Capture the cell that displays the provided text and extract its [X, Y] central coordinate. 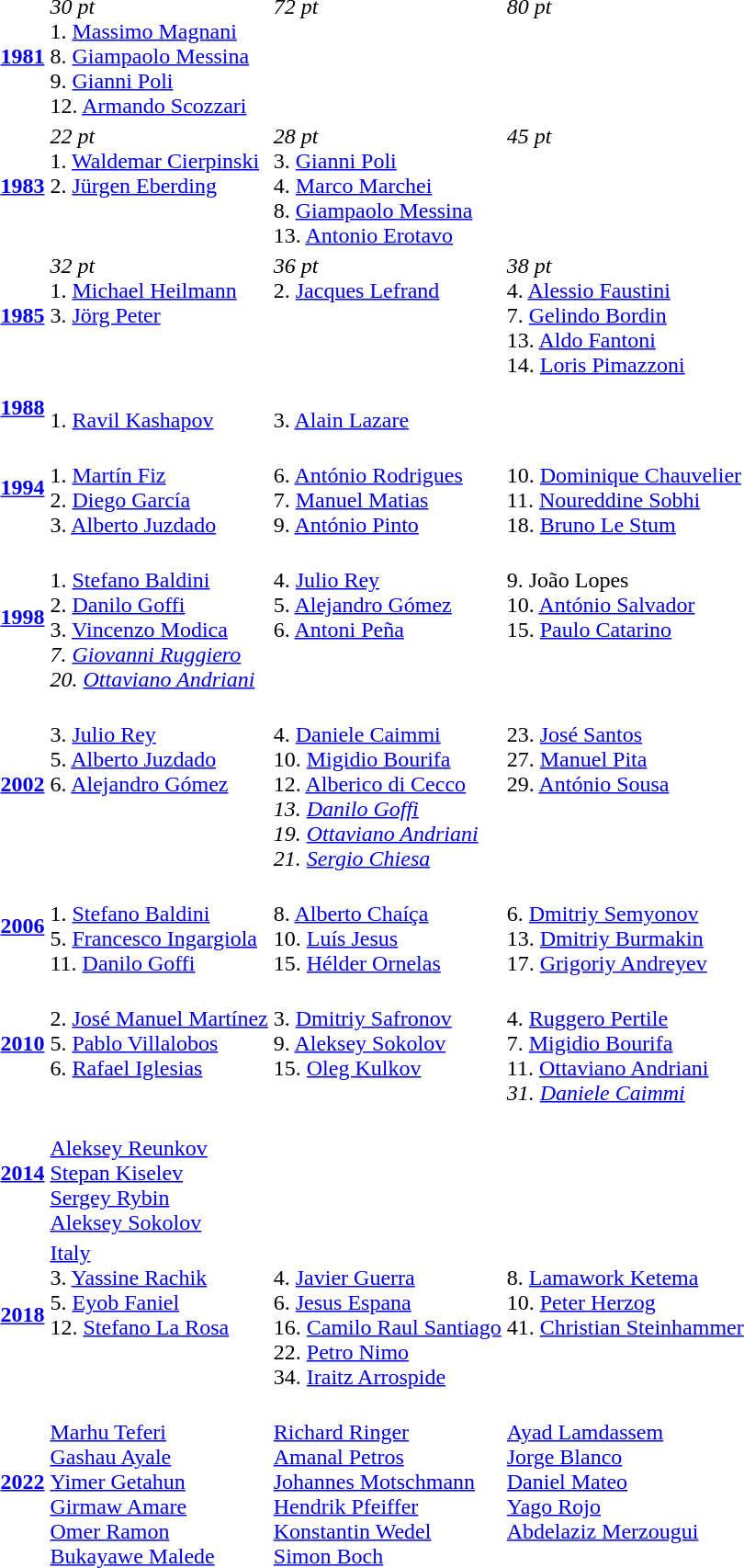
3. Dmitriy Safronov9. Aleksey Sokolov15. Oleg Kulkov [388, 1043]
3. Julio Rey5. Alberto Juzdado6. Alejandro Gómez [159, 784]
3. Alain Lazare [388, 408]
28 pt3. Gianni Poli4. Marco Marchei8. Giampaolo Messina13. Antonio Erotavo [388, 186]
2. José Manuel Martínez5. Pablo Villalobos6. Rafael Iglesias [159, 1043]
Italy 3. Yassine Rachik5. Eyob Faniel12. Stefano La Rosa [159, 1314]
Aleksey ReunkovStepan Kiselev Sergey RybinAleksey Sokolov [159, 1173]
8. Alberto Chaíça10. Luís Jesus15. Hélder Ornelas [388, 926]
32 pt1. Michael Heilmann3. Jörg Peter [159, 315]
1. Martín Fiz2. Diego García3. Alberto Juzdado [159, 487]
4. Julio Rey5. Alejandro Gómez6. Antoni Peña [388, 618]
1. Stefano Baldini5. Francesco Ingargiola11. Danilo Goffi [159, 926]
1. Ravil Kashapov [159, 408]
4. Daniele Caimmi10. Migidio Bourifa12. Alberico di Cecco13. Danilo Goffi19. Ottaviano Andriani21. Sergio Chiesa [388, 784]
36 pt2. Jacques Lefrand [388, 315]
1. Stefano Baldini2. Danilo Goffi3. Vincenzo Modica7. Giovanni Ruggiero20. Ottaviano Andriani [159, 618]
6. António Rodrigues7. Manuel Matias9. António Pinto [388, 487]
22 pt1. Waldemar Cierpinski2. Jürgen Eberding [159, 186]
4. Javier Guerra6. Jesus Espana16. Camilo Raul Santiago22. Petro Nimo34. Iraitz Arrospide [388, 1314]
